Extract the [X, Y] coordinate from the center of the cell holding the provided text.  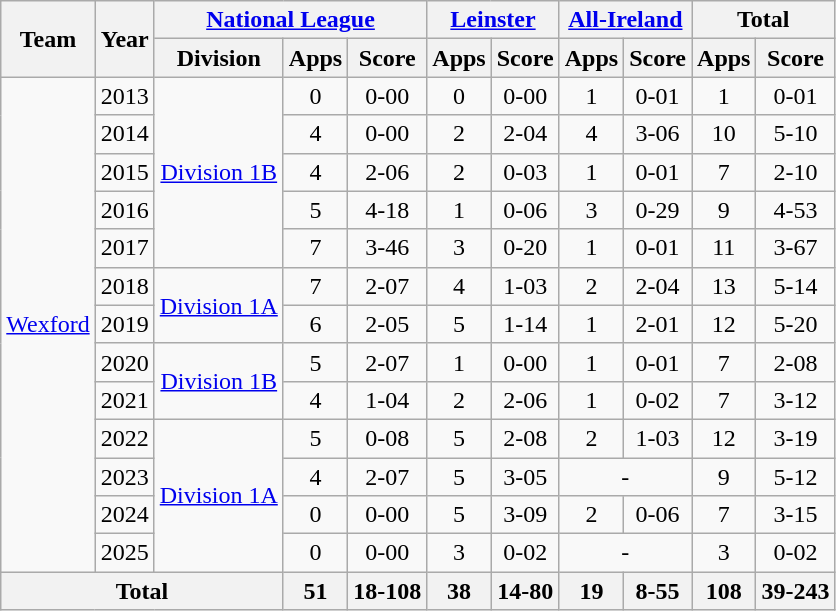
2020 [124, 362]
108 [724, 591]
2025 [124, 553]
2-05 [388, 324]
3-09 [525, 515]
14-80 [525, 591]
0-20 [525, 248]
5-10 [796, 134]
51 [315, 591]
2017 [124, 248]
1-14 [525, 324]
Leinster [493, 20]
2019 [124, 324]
2021 [124, 400]
Team [48, 39]
2022 [124, 438]
4-18 [388, 210]
All-Ireland [625, 20]
38 [459, 591]
2013 [124, 96]
3-05 [525, 477]
0-03 [525, 172]
Division [218, 58]
2016 [124, 210]
39-243 [796, 591]
0-08 [388, 438]
6 [315, 324]
2024 [124, 515]
0-29 [658, 210]
2015 [124, 172]
2-10 [796, 172]
Wexford [48, 324]
5-20 [796, 324]
13 [724, 286]
3-46 [388, 248]
10 [724, 134]
5-12 [796, 477]
Year [124, 39]
3-67 [796, 248]
3-12 [796, 400]
18-108 [388, 591]
2014 [124, 134]
National League [290, 20]
3-19 [796, 438]
2018 [124, 286]
19 [591, 591]
4-53 [796, 210]
3-15 [796, 515]
8-55 [658, 591]
5-14 [796, 286]
2023 [124, 477]
2-01 [658, 324]
1-04 [388, 400]
11 [724, 248]
3-06 [658, 134]
